Output the (X, Y) coordinate of the center of the cell containing the given text.  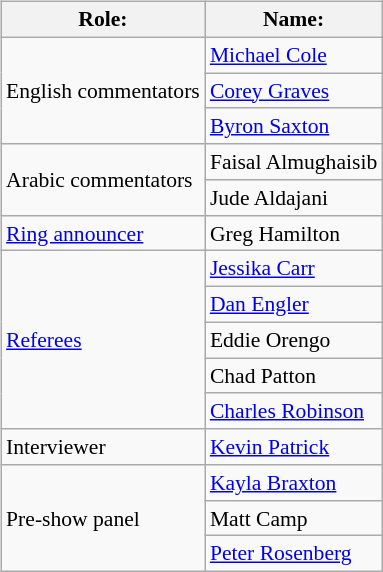
Jude Aldajani (294, 198)
Michael Cole (294, 55)
English commentators (103, 90)
Faisal Almughaisib (294, 162)
Arabic commentators (103, 180)
Jessika Carr (294, 269)
Interviewer (103, 447)
Role: (103, 20)
Byron Saxton (294, 126)
Peter Rosenberg (294, 554)
Charles Robinson (294, 411)
Eddie Orengo (294, 340)
Kayla Braxton (294, 483)
Kevin Patrick (294, 447)
Chad Patton (294, 376)
Corey Graves (294, 91)
Matt Camp (294, 518)
Referees (103, 340)
Ring announcer (103, 233)
Name: (294, 20)
Greg Hamilton (294, 233)
Dan Engler (294, 305)
Pre-show panel (103, 518)
